Detect which cell encompasses the target text, then output its (X, Y) center coordinate. 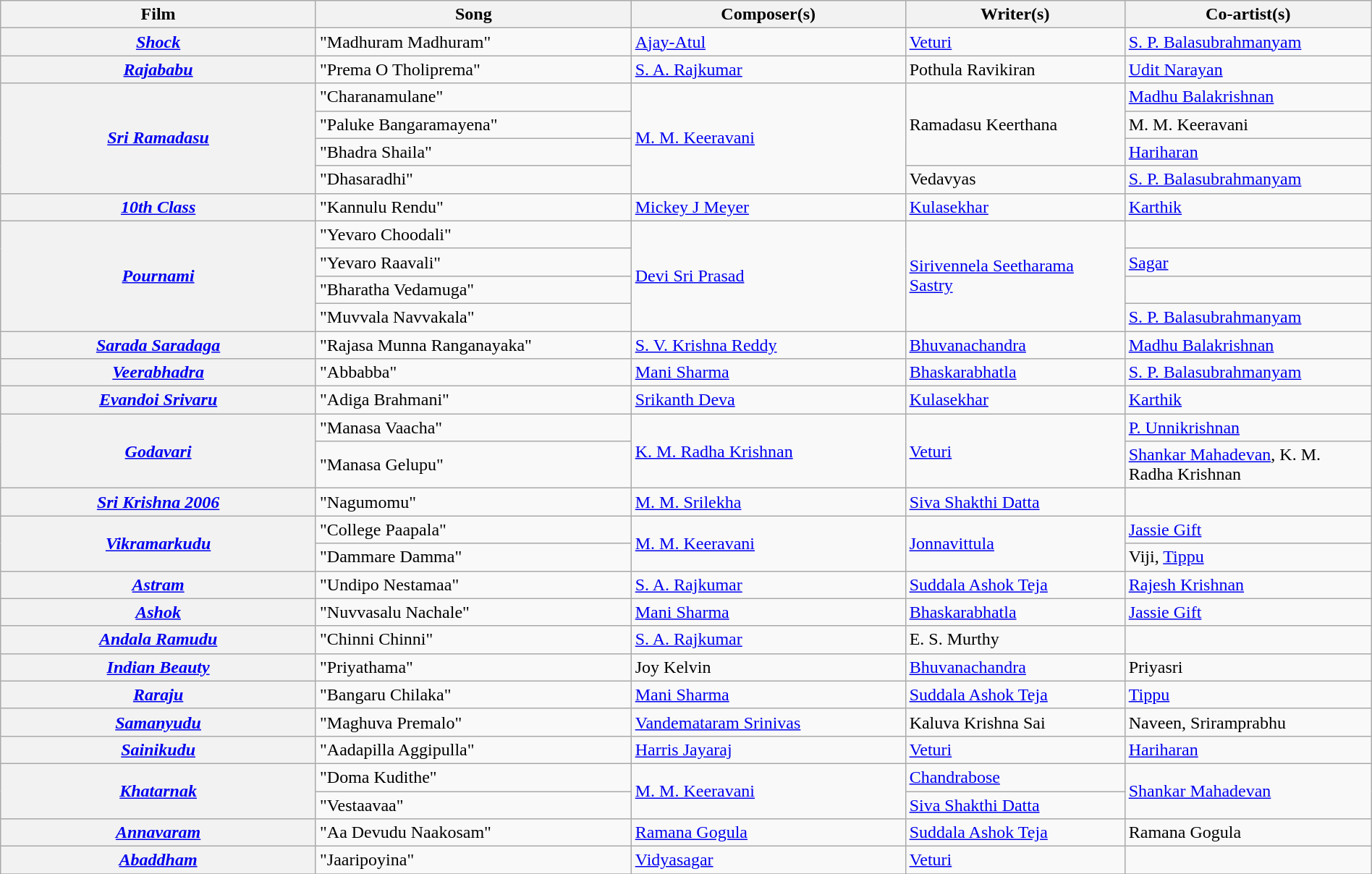
Chandrabose (1015, 777)
Vedavyas (1015, 179)
Pournami (158, 276)
Sarada Saradaga (158, 345)
"Abbabba" (473, 373)
Godavari (158, 451)
"Rajasa Munna Ranganayaka" (473, 345)
Vandemataram Srinivas (768, 722)
Film (158, 14)
S. V. Krishna Reddy (768, 345)
"Bharatha Vedamuga" (473, 289)
P. Unnikrishnan (1248, 428)
Pothula Ravikiran (1015, 69)
"Doma Kudithe" (473, 777)
Ajay-Atul (768, 42)
Evandoi Srivaru (158, 400)
Co-artist(s) (1248, 14)
Sirivennela Seetharama Sastry (1015, 276)
"Undipo Nestamaa" (473, 585)
"Madhuram Madhuram" (473, 42)
Song (473, 14)
"Dhasaradhi" (473, 179)
Annavaram (158, 833)
Composer(s) (768, 14)
Abaddham (158, 860)
"Chinni Chinni" (473, 640)
"Yevaro Choodali" (473, 234)
Joy Kelvin (768, 667)
Vikramarkudu (158, 543)
"Muvvala Navvakala" (473, 317)
Sainikudu (158, 750)
"Vestaavaa" (473, 805)
"Manasa Vaacha" (473, 428)
K. M. Radha Krishnan (768, 451)
M. M. Srilekha (768, 502)
Astram (158, 585)
Sri Ramadasu (158, 138)
"Manasa Gelupu" (473, 464)
Andala Ramudu (158, 640)
Priyasri (1248, 667)
Khatarnak (158, 791)
Raraju (158, 695)
"Charanamulane" (473, 97)
Indian Beauty (158, 667)
Vidyasagar (768, 860)
"Prema O Tholiprema" (473, 69)
Rajababu (158, 69)
Kaluva Krishna Sai (1015, 722)
Rajesh Krishnan (1248, 585)
Viji, Tippu (1248, 557)
Devi Sri Prasad (768, 276)
Ramadasu Keerthana (1015, 124)
Sri Krishna 2006 (158, 502)
Veerabhadra (158, 373)
"Aa Devudu Naakosam" (473, 833)
"Aadapilla Aggipulla" (473, 750)
10th Class (158, 207)
E. S. Murthy (1015, 640)
Writer(s) (1015, 14)
"Adiga Brahmani" (473, 400)
Harris Jayaraj (768, 750)
"Bhadra Shaila" (473, 152)
Jonnavittula (1015, 543)
"Jaaripoyina" (473, 860)
Naveen, Sriramprabhu (1248, 722)
"Bangaru Chilaka" (473, 695)
"Paluke Bangaramayena" (473, 124)
Shock (158, 42)
Mickey J Meyer (768, 207)
"Dammare Damma" (473, 557)
"College Paapala" (473, 530)
Tippu (1248, 695)
Samanyudu (158, 722)
Shankar Mahadevan, K. M. Radha Krishnan (1248, 464)
Sagar (1248, 262)
"Yevaro Raavali" (473, 262)
"Nagumomu" (473, 502)
"Priyathama" (473, 667)
"Maghuva Premalo" (473, 722)
Udit Narayan (1248, 69)
Ashok (158, 612)
"Nuvvasalu Nachale" (473, 612)
Shankar Mahadevan (1248, 791)
"Kannulu Rendu" (473, 207)
Srikanth Deva (768, 400)
